Pinpoint the cell where the given text exists, returning its [X, Y] midpoint coordinate. 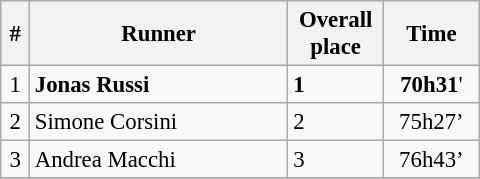
76h43’ [432, 160]
Jonas Russi [158, 85]
# [16, 34]
Simone Corsini [158, 122]
Runner [158, 34]
70h31' [432, 85]
Overall place [336, 34]
Time [432, 34]
75h27’ [432, 122]
Andrea Macchi [158, 160]
